Detect which cell encompasses the target text, then output its (X, Y) center coordinate. 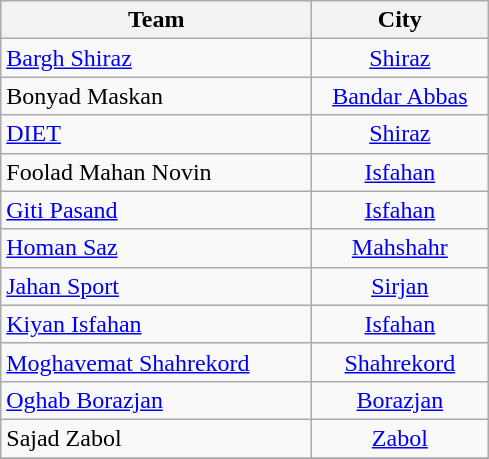
City (400, 20)
DIET (156, 134)
Kiyan Isfahan (156, 324)
Mahshahr (400, 248)
Sajad Zabol (156, 438)
Borazjan (400, 400)
Oghab Borazjan (156, 400)
Zabol (400, 438)
Moghavemat Shahrekord (156, 362)
Homan Saz (156, 248)
Team (156, 20)
Bargh Shiraz (156, 58)
Shahrekord (400, 362)
Jahan Sport (156, 286)
Giti Pasand (156, 210)
Sirjan (400, 286)
Foolad Mahan Novin (156, 172)
Bandar Abbas (400, 96)
Bonyad Maskan (156, 96)
